Find where the given text appears and provide that cell's center as (X, Y) coordinate. 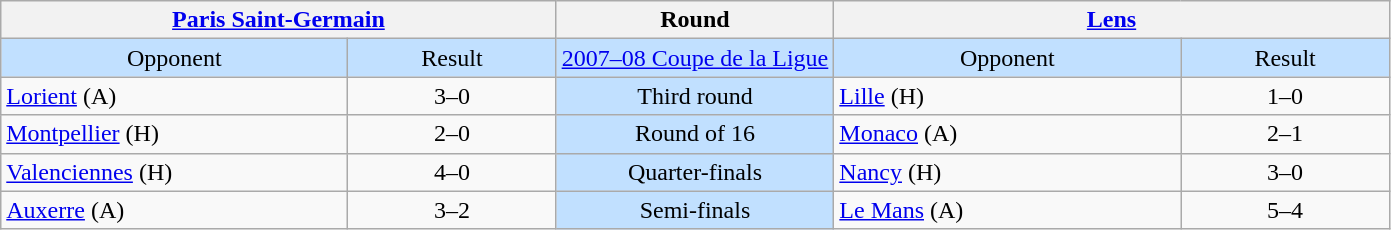
5–4 (1285, 210)
Quarter-finals (695, 172)
4–0 (452, 172)
Third round (695, 96)
Monaco (A) (1008, 134)
Valenciennes (H) (174, 172)
Auxerre (A) (174, 210)
2–0 (452, 134)
Lille (H) (1008, 96)
2–1 (1285, 134)
Round (695, 20)
3–2 (452, 210)
Nancy (H) (1008, 172)
2007–08 Coupe de la Ligue (695, 58)
Paris Saint-Germain (278, 20)
Round of 16 (695, 134)
1–0 (1285, 96)
Semi-finals (695, 210)
Lens (1112, 20)
Montpellier (H) (174, 134)
Lorient (A) (174, 96)
Le Mans (A) (1008, 210)
